Scan for the cell matching the given text and deliver its [x, y] coordinate at center. 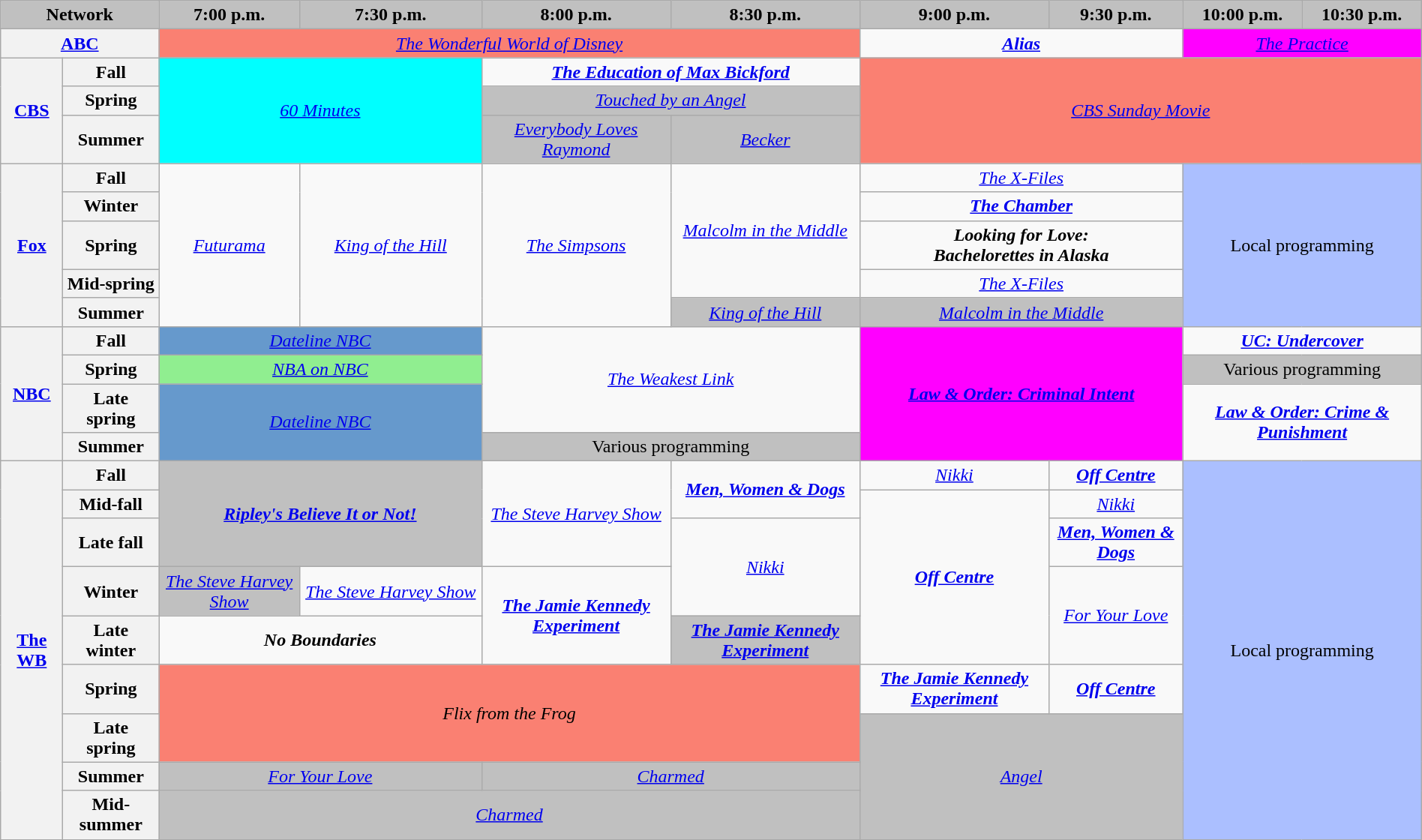
Network [79, 15]
Law & Order: Crime & Punishment [1302, 423]
60 Minutes [320, 111]
10:30 p.m. [1362, 15]
Futurama [229, 244]
Ripley's Believe It or Not! [320, 514]
Law & Order: Criminal Intent [1021, 393]
Mid-summer [111, 814]
No Boundaries [320, 640]
The Education of Max Bickford [670, 72]
8:30 p.m. [765, 15]
NBC [31, 393]
UC: Undercover [1302, 340]
Mid-fall [111, 504]
Touched by an Angel [670, 100]
Alias [1021, 43]
The Simpsons [576, 244]
The Practice [1302, 43]
ABC [79, 43]
The Weakest Link [670, 379]
Fox [31, 244]
9:00 p.m. [954, 15]
The Wonderful World of Disney [510, 43]
Everybody Loves Raymond [576, 139]
The Chamber [1021, 206]
7:00 p.m. [229, 15]
Late fall [111, 543]
CBS Sunday Movie [1140, 111]
The WB [31, 651]
CBS [31, 111]
9:30 p.m. [1116, 15]
Late winter [111, 640]
Mid-spring [111, 283]
7:30 p.m. [391, 15]
10:00 p.m. [1242, 15]
Flix from the Frog [510, 713]
Angel [1021, 776]
8:00 p.m. [576, 15]
NBA on NBC [320, 369]
Becker [765, 139]
Looking for Love:Bachelorettes in Alaska [1021, 244]
